Capture the cell that displays the provided text and extract its (x, y) central coordinate. 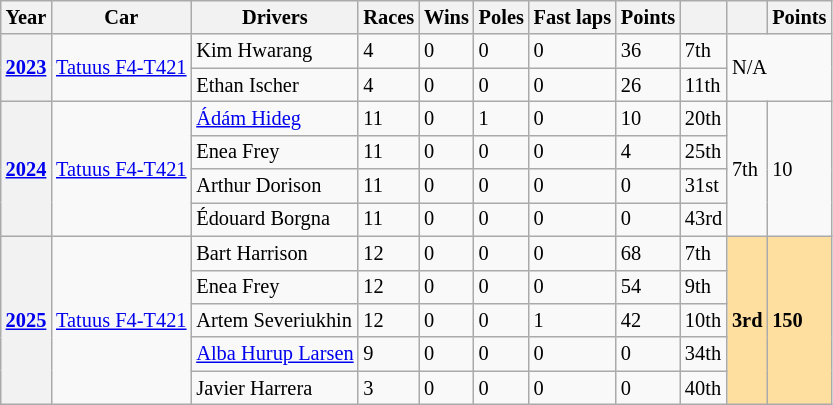
10th (704, 320)
Bart Harrison (274, 253)
42 (648, 320)
Ethan Ischer (274, 85)
2023 (26, 68)
150 (799, 320)
31st (704, 186)
Poles (502, 17)
N/A (779, 68)
2025 (26, 320)
3 (388, 388)
9 (388, 354)
9th (704, 287)
Wins (446, 17)
Édouard Borgna (274, 219)
Artem Severiukhin (274, 320)
34th (704, 354)
26 (648, 85)
3rd (747, 320)
25th (704, 152)
Arthur Dorison (274, 186)
36 (648, 51)
Car (121, 17)
54 (648, 287)
Kim Hwarang (274, 51)
Year (26, 17)
Fast laps (572, 17)
20th (704, 118)
11th (704, 85)
Races (388, 17)
40th (704, 388)
Javier Harrera (274, 388)
68 (648, 253)
Drivers (274, 17)
Alba Hurup Larsen (274, 354)
43rd (704, 219)
2024 (26, 168)
Ádám Hideg (274, 118)
